Identify which cell holds the provided text, then report its (x, y) central coordinate. 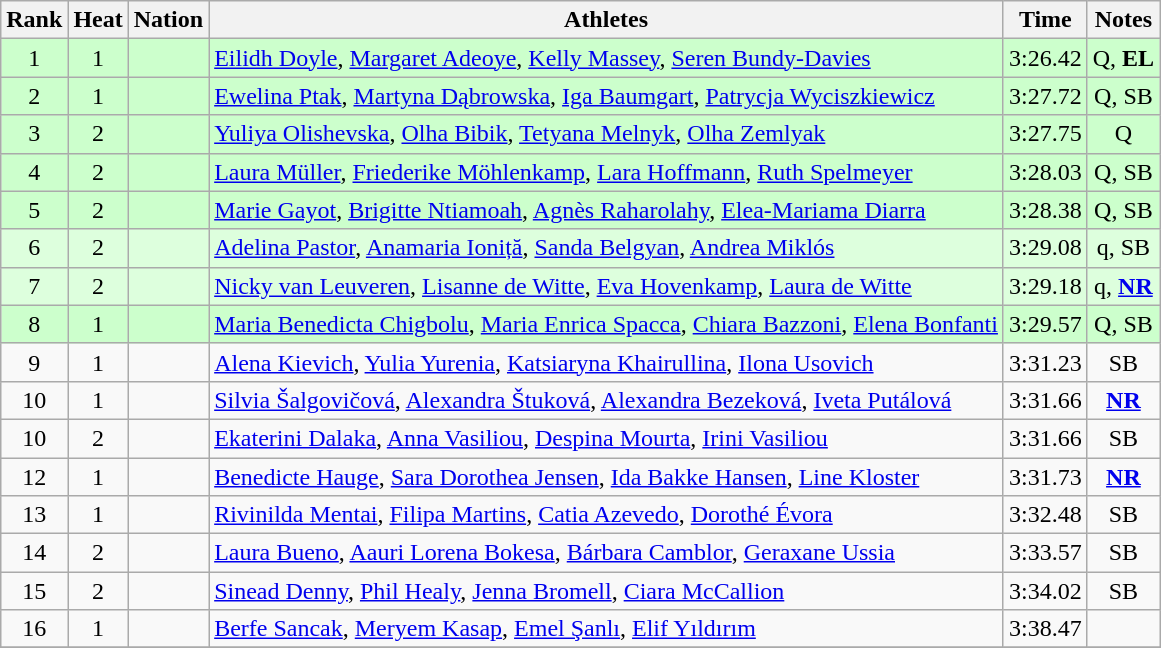
16 (34, 629)
3:27.72 (1045, 96)
Maria Benedicta Chigbolu, Maria Enrica Spacca, Chiara Bazzoni, Elena Bonfanti (606, 324)
Time (1045, 20)
3:28.38 (1045, 210)
Berfe Sancak, Meryem Kasap, Emel Şanlı, Elif Yıldırım (606, 629)
4 (34, 172)
Q, EL (1123, 58)
3:28.03 (1045, 172)
q, SB (1123, 248)
Eilidh Doyle, Margaret Adeoye, Kelly Massey, Seren Bundy-Davies (606, 58)
Alena Kievich, Yulia Yurenia, Katsiaryna Khairullina, Ilona Usovich (606, 362)
Marie Gayot, Brigitte Ntiamoah, Agnès Raharolahy, Elea-Mariama Diarra (606, 210)
3:29.57 (1045, 324)
14 (34, 553)
3:34.02 (1045, 591)
Sinead Denny, Phil Healy, Jenna Bromell, Ciara McCallion (606, 591)
3:29.08 (1045, 248)
7 (34, 286)
3:29.18 (1045, 286)
3:33.57 (1045, 553)
Laura Müller, Friederike Möhlenkamp, Lara Hoffmann, Ruth Spelmeyer (606, 172)
Silvia Šalgovičová, Alexandra Štuková, Alexandra Bezeková, Iveta Putálová (606, 400)
Yuliya Olishevska, Olha Bibik, Tetyana Melnyk, Olha Zemlyak (606, 134)
q, NR (1123, 286)
9 (34, 362)
3:38.47 (1045, 629)
Nation (168, 20)
3:27.75 (1045, 134)
Athletes (606, 20)
Adelina Pastor, Anamaria Ioniță, Sanda Belgyan, Andrea Miklós (606, 248)
Rivinilda Mentai, Filipa Martins, Catia Azevedo, Dorothé Évora (606, 515)
6 (34, 248)
3 (34, 134)
3:32.48 (1045, 515)
Laura Bueno, Aauri Lorena Bokesa, Bárbara Camblor, Geraxane Ussia (606, 553)
3:26.42 (1045, 58)
3:31.73 (1045, 477)
13 (34, 515)
12 (34, 477)
Ekaterini Dalaka, Anna Vasiliou, Despina Mourta, Irini Vasiliou (606, 438)
Rank (34, 20)
Notes (1123, 20)
8 (34, 324)
Heat (98, 20)
15 (34, 591)
5 (34, 210)
3:31.23 (1045, 362)
Nicky van Leuveren, Lisanne de Witte, Eva Hovenkamp, Laura de Witte (606, 286)
Benedicte Hauge, Sara Dorothea Jensen, Ida Bakke Hansen, Line Kloster (606, 477)
Q (1123, 134)
Ewelina Ptak, Martyna Dąbrowska, Iga Baumgart, Patrycja Wyciszkiewicz (606, 96)
